Return the (x, y) coordinate for the center point of the cell that contains the specified text.  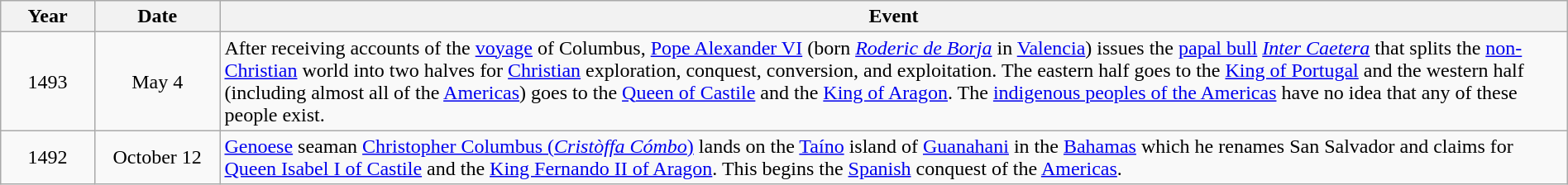
Year (48, 17)
Event (893, 17)
1493 (48, 81)
May 4 (157, 81)
1492 (48, 157)
October 12 (157, 157)
Date (157, 17)
